Extract the [x, y] coordinate from the center of the cell holding the provided text.  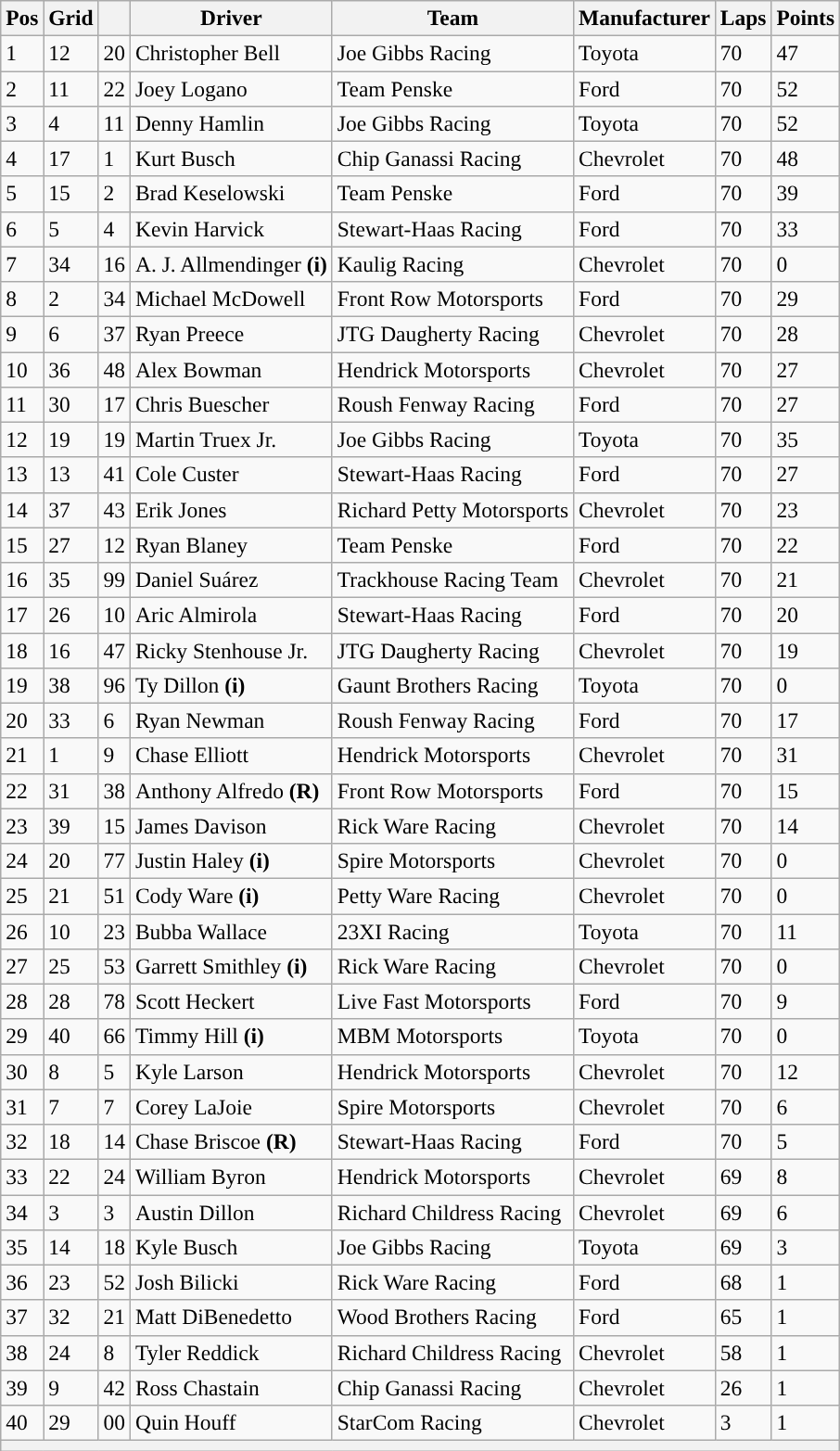
Timmy Hill (i) [231, 1037]
96 [114, 685]
Ryan Blaney [231, 545]
Denny Hamlin [231, 123]
Live Fast Motorsports [452, 1001]
77 [114, 860]
Kevin Harvick [231, 229]
68 [744, 1282]
78 [114, 1001]
Trackhouse Racing Team [452, 579]
Anthony Alfredo (R) [231, 791]
StarCom Racing [452, 1422]
Tyler Reddick [231, 1353]
Ryan Preece [231, 334]
Team [452, 18]
Ross Chastain [231, 1388]
Ricky Stenhouse Jr. [231, 650]
Cole Custer [231, 475]
Josh Bilicki [231, 1282]
Matt DiBenedetto [231, 1317]
43 [114, 510]
66 [114, 1037]
Daniel Suárez [231, 579]
Austin Dillon [231, 1212]
23XI Racing [452, 931]
Kaulig Racing [452, 264]
Alex Bowman [231, 369]
William Byron [231, 1177]
Grid [70, 18]
Ty Dillon (i) [231, 685]
Bubba Wallace [231, 931]
65 [744, 1317]
MBM Motorsports [452, 1037]
58 [744, 1353]
Kyle Larson [231, 1072]
Chase Elliott [231, 756]
53 [114, 966]
Aric Almirola [231, 615]
Chris Buescher [231, 404]
42 [114, 1388]
Pos [22, 18]
Richard Petty Motorsports [452, 510]
Quin Houff [231, 1422]
Erik Jones [231, 510]
Corey LaJoie [231, 1107]
Gaunt Brothers Racing [452, 685]
41 [114, 475]
Martin Truex Jr. [231, 439]
Kurt Busch [231, 159]
Petty Ware Racing [452, 896]
Joey Logano [231, 88]
Garrett Smithley (i) [231, 966]
Ryan Newman [231, 720]
Michael McDowell [231, 299]
Kyle Busch [231, 1247]
00 [114, 1422]
Points [806, 18]
Scott Heckert [231, 1001]
51 [114, 896]
Cody Ware (i) [231, 896]
Brad Keselowski [231, 194]
A. J. Allmendinger (i) [231, 264]
Manufacturer [645, 18]
99 [114, 579]
Justin Haley (i) [231, 860]
Wood Brothers Racing [452, 1317]
Laps [744, 18]
James Davison [231, 826]
Driver [231, 18]
Christopher Bell [231, 53]
Chase Briscoe (R) [231, 1141]
